Return the (X, Y) coordinate for the center point of the cell that contains the specified text.  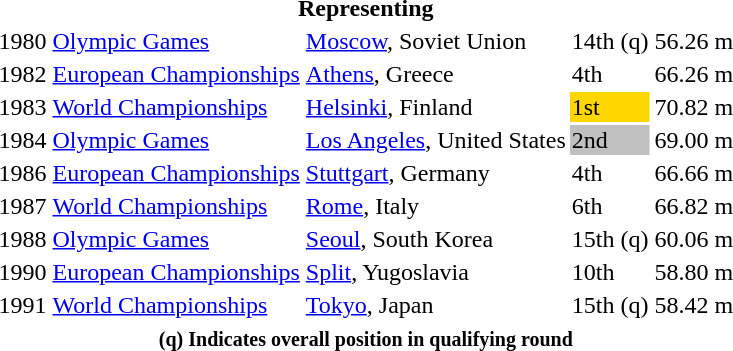
Seoul, South Korea (436, 239)
2nd (610, 140)
1st (610, 107)
Helsinki, Finland (436, 107)
Split, Yugoslavia (436, 272)
14th (q) (610, 41)
Rome, Italy (436, 206)
Moscow, Soviet Union (436, 41)
Athens, Greece (436, 74)
Stuttgart, Germany (436, 173)
10th (610, 272)
Tokyo, Japan (436, 305)
Los Angeles, United States (436, 140)
6th (610, 206)
